Provide the (x, y) coordinate of the cell's center where the given text is located.  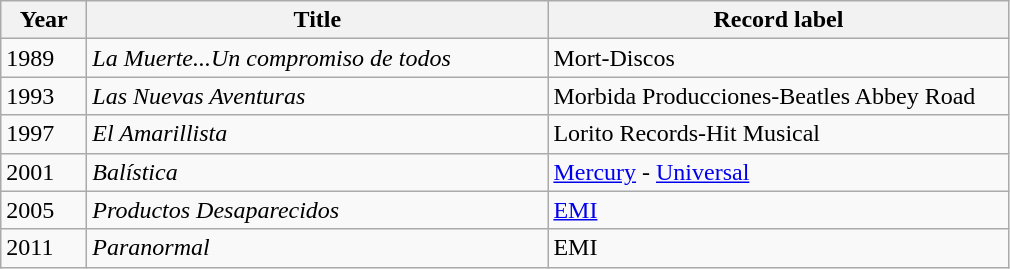
Title (318, 20)
1997 (44, 134)
2001 (44, 172)
Year (44, 20)
Productos Desaparecidos (318, 210)
Morbida Producciones-Beatles Abbey Road (778, 96)
2005 (44, 210)
1989 (44, 58)
1993 (44, 96)
Las Nuevas Aventuras (318, 96)
La Muerte...Un compromiso de todos (318, 58)
Mercury - Universal (778, 172)
Mort-Discos (778, 58)
Paranormal (318, 248)
Record label (778, 20)
2011 (44, 248)
El Amarillista (318, 134)
Lorito Records-Hit Musical (778, 134)
Balística (318, 172)
